Return the (x, y) coordinate for the center point of the cell that contains the specified text.  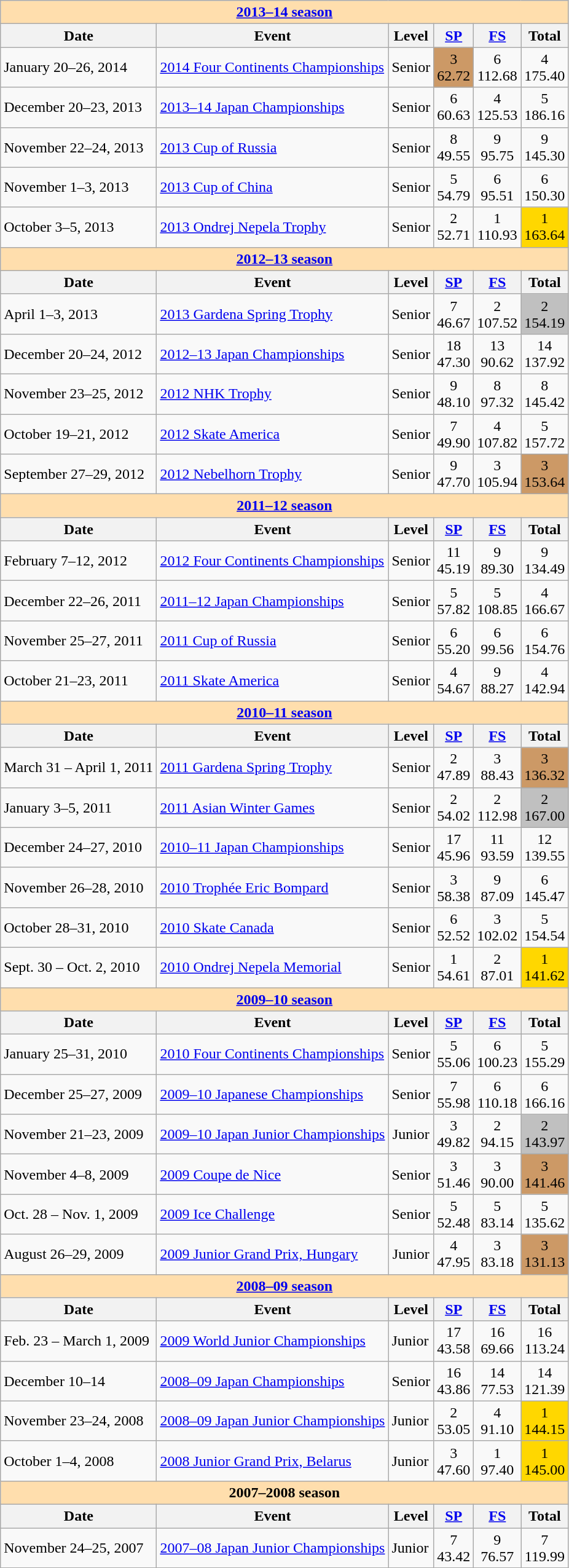
2011 Asian Winter Games (273, 808)
2011 Skate America (273, 681)
7 119.99 (544, 1548)
December 20–24, 2012 (79, 354)
October 21–23, 2011 (79, 681)
2010 Four Continents Championships (273, 1055)
November 4–8, 2009 (79, 1174)
December 24–27, 2010 (79, 847)
2 107.52 (498, 313)
December 25–27, 2009 (79, 1094)
3 47.60 (453, 1460)
3 49.82 (453, 1135)
9 134.49 (544, 561)
2 87.01 (498, 967)
1 141.62 (544, 967)
3 83.18 (498, 1254)
5 108.85 (498, 601)
April 1–3, 2013 (79, 313)
2011 Cup of Russia (273, 640)
2 167.00 (544, 808)
2013 Ondrej Nepela Trophy (273, 227)
2008–09 season (284, 1286)
2007–2008 season (284, 1492)
March 31 – April 1, 2011 (79, 767)
November 23–25, 2012 (79, 393)
7 43.42 (453, 1548)
November 24–25, 2007 (79, 1548)
9 47.70 (453, 475)
2011 Gardena Spring Trophy (273, 767)
14 137.92 (544, 354)
16 43.86 (453, 1381)
August 26–29, 2009 (79, 1254)
11 93.59 (498, 847)
9 48.10 (453, 393)
6 52.52 (453, 927)
2009–10 season (284, 999)
1 163.64 (544, 227)
5 57.82 (453, 601)
3 58.38 (453, 888)
1 110.93 (498, 227)
7 49.90 (453, 434)
18 47.30 (453, 354)
6 99.56 (498, 640)
5 83.14 (498, 1215)
2011–12 season (284, 506)
6 166.16 (544, 1094)
16 113.24 (544, 1341)
14 77.53 (498, 1381)
16 69.66 (498, 1341)
2012 Four Continents Championships (273, 561)
3 90.00 (498, 1174)
2 47.89 (453, 767)
9 87.09 (498, 888)
2012 Nebelhorn Trophy (273, 475)
Feb. 23 – March 1, 2009 (79, 1341)
4 54.67 (453, 681)
December 22–26, 2011 (79, 601)
6 100.23 (498, 1055)
2012 NHK Trophy (273, 393)
3 105.94 (498, 475)
5 186.16 (544, 107)
1 54.61 (453, 967)
October 28–31, 2010 (79, 927)
2013–14 season (284, 12)
November 1–3, 2013 (79, 187)
7 55.98 (453, 1094)
3 131.13 (544, 1254)
November 21–23, 2009 (79, 1135)
5 157.72 (544, 434)
2010–11 Japan Championships (273, 847)
October 19–21, 2012 (79, 434)
October 3–5, 2013 (79, 227)
February 7–12, 2012 (79, 561)
7 46.67 (453, 313)
2013 Cup of China (273, 187)
2009–10 Japanese Championships (273, 1094)
Oct. 28 – Nov. 1, 2009 (79, 1215)
3 102.02 (498, 927)
3 141.46 (544, 1174)
2010–11 season (284, 712)
October 1–4, 2008 (79, 1460)
5 54.79 (453, 187)
6 154.76 (544, 640)
2012–13 Japan Championships (273, 354)
2010 Ondrej Nepela Memorial (273, 967)
1 144.15 (544, 1421)
11 45.19 (453, 561)
5 155.29 (544, 1055)
3 153.64 (544, 475)
1 145.00 (544, 1460)
6 145.47 (544, 888)
2014 Four Continents Championships (273, 68)
6 95.51 (498, 187)
2009 Junior Grand Prix, Hungary (273, 1254)
2012 Skate America (273, 434)
6 112.68 (498, 68)
2009 World Junior Championships (273, 1341)
5 55.06 (453, 1055)
17 45.96 (453, 847)
2013 Cup of Russia (273, 148)
4 142.94 (544, 681)
2013–14 Japan Championships (273, 107)
8 97.32 (498, 393)
2 54.02 (453, 808)
2009 Ice Challenge (273, 1215)
8 145.42 (544, 393)
2 154.19 (544, 313)
5 154.54 (544, 927)
2010 Skate Canada (273, 927)
2012–13 season (284, 259)
13 90.62 (498, 354)
January 20–26, 2014 (79, 68)
November 25–27, 2011 (79, 640)
4 47.95 (453, 1254)
4 107.82 (498, 434)
2009 Coupe de Nice (273, 1174)
3 62.72 (453, 68)
2008 Junior Grand Prix, Belarus (273, 1460)
November 22–24, 2013 (79, 148)
2 143.97 (544, 1135)
2010 Trophée Eric Bompard (273, 888)
2 94.15 (498, 1135)
9 89.30 (498, 561)
5 135.62 (544, 1215)
9 145.30 (544, 148)
December 20–23, 2013 (79, 107)
3 88.43 (498, 767)
9 88.27 (498, 681)
December 10–14 (79, 1381)
2013 Gardena Spring Trophy (273, 313)
2009–10 Japan Junior Championships (273, 1135)
4 166.67 (544, 601)
2007–08 Japan Junior Championships (273, 1548)
2 112.98 (498, 808)
1 97.40 (498, 1460)
Sept. 30 – Oct. 2, 2010 (79, 967)
12 139.55 (544, 847)
January 3–5, 2011 (79, 808)
6 110.18 (498, 1094)
2 52.71 (453, 227)
3 136.32 (544, 767)
9 95.75 (498, 148)
2008–09 Japan Junior Championships (273, 1421)
9 76.57 (498, 1548)
8 49.55 (453, 148)
6 60.63 (453, 107)
2011–12 Japan Championships (273, 601)
6 150.30 (544, 187)
4 125.53 (498, 107)
6 55.20 (453, 640)
January 25–31, 2010 (79, 1055)
November 23–24, 2008 (79, 1421)
5 52.48 (453, 1215)
4 175.40 (544, 68)
3 51.46 (453, 1174)
September 27–29, 2012 (79, 475)
17 43.58 (453, 1341)
November 26–28, 2010 (79, 888)
2 53.05 (453, 1421)
2008–09 Japan Championships (273, 1381)
4 91.10 (498, 1421)
14 121.39 (544, 1381)
